Output the [X, Y] coordinate of the center of the cell containing the given text.  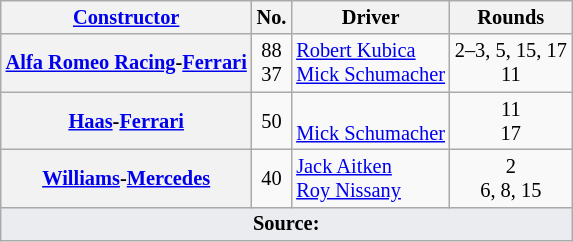
Source: [286, 224]
26, 8, 15 [511, 178]
Mick Schumacher [370, 121]
No. [272, 17]
50 [272, 121]
40 [272, 178]
Alfa Romeo Racing-Ferrari [126, 63]
Jack AitkenRoy Nissany [370, 178]
Haas-Ferrari [126, 121]
Williams-Mercedes [126, 178]
Rounds [511, 17]
2–3, 5, 15, 1711 [511, 63]
1117 [511, 121]
Robert KubicaMick Schumacher [370, 63]
Driver [370, 17]
8837 [272, 63]
Constructor [126, 17]
